Return the [X, Y] coordinate for the center point of the cell that contains the specified text.  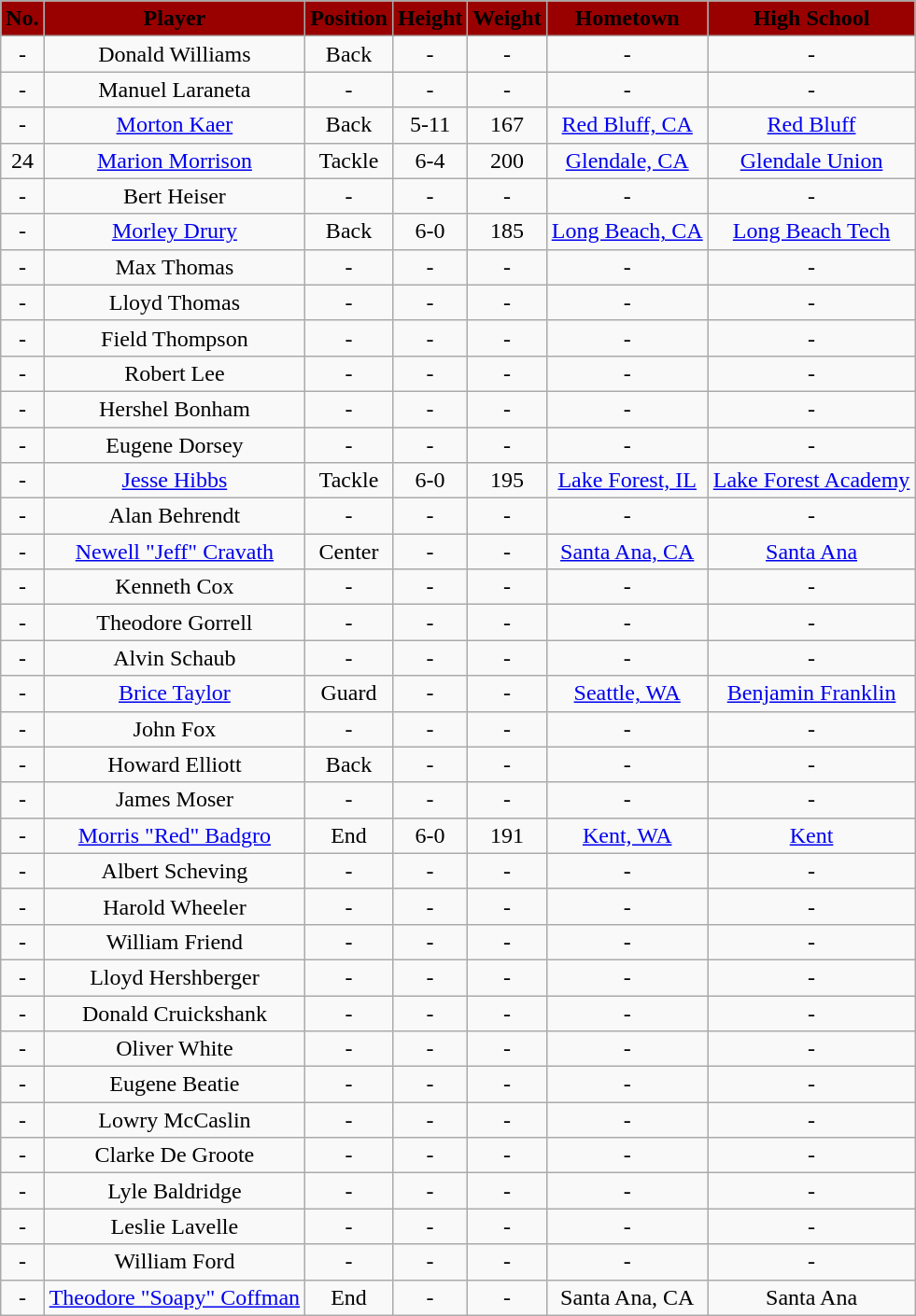
Theodore "Soapy" Coffman [174, 1297]
Donald Williams [174, 54]
John Fox [174, 729]
Guard [349, 693]
William Friend [174, 942]
Hershel Bonham [174, 409]
William Ford [174, 1262]
Jesse Hibbs [174, 481]
Kent [811, 835]
Lake Forest, IL [627, 481]
Kenneth Cox [174, 587]
Lloyd Thomas [174, 302]
Benjamin Franklin [811, 693]
Lyle Baldridge [174, 1191]
Eugene Beatie [174, 1085]
Hometown [627, 19]
Red Bluff [811, 125]
Lowry McCaslin [174, 1120]
Height [430, 19]
Clarke De Groote [174, 1155]
Field Thompson [174, 338]
Howard Elliott [174, 764]
185 [507, 231]
Long Beach, CA [627, 231]
James Moser [174, 800]
Donald Cruickshank [174, 1013]
Theodore Gorrell [174, 623]
191 [507, 835]
Kent, WA [627, 835]
Glendale Union [811, 161]
Morton Kaer [174, 125]
No. [22, 19]
195 [507, 481]
Bert Heiser [174, 196]
Red Bluff, CA [627, 125]
Glendale, CA [627, 161]
Seattle, WA [627, 693]
Lloyd Hershberger [174, 977]
Morris "Red" Badgro [174, 835]
Harold Wheeler [174, 906]
Lake Forest Academy [811, 481]
Center [349, 552]
200 [507, 161]
Brice Taylor [174, 693]
Leslie Lavelle [174, 1226]
Oliver White [174, 1049]
5-11 [430, 125]
24 [22, 161]
Player [174, 19]
High School [811, 19]
Alan Behrendt [174, 516]
Long Beach Tech [811, 231]
Alvin Schaub [174, 658]
Morley Drury [174, 231]
Newell "Jeff" Cravath [174, 552]
6-4 [430, 161]
Position [349, 19]
Max Thomas [174, 267]
Manuel Laraneta [174, 90]
Robert Lee [174, 373]
167 [507, 125]
Eugene Dorsey [174, 445]
Weight [507, 19]
Marion Morrison [174, 161]
Albert Scheving [174, 871]
